Extract the (X, Y) coordinate from the center of the cell holding the provided text.  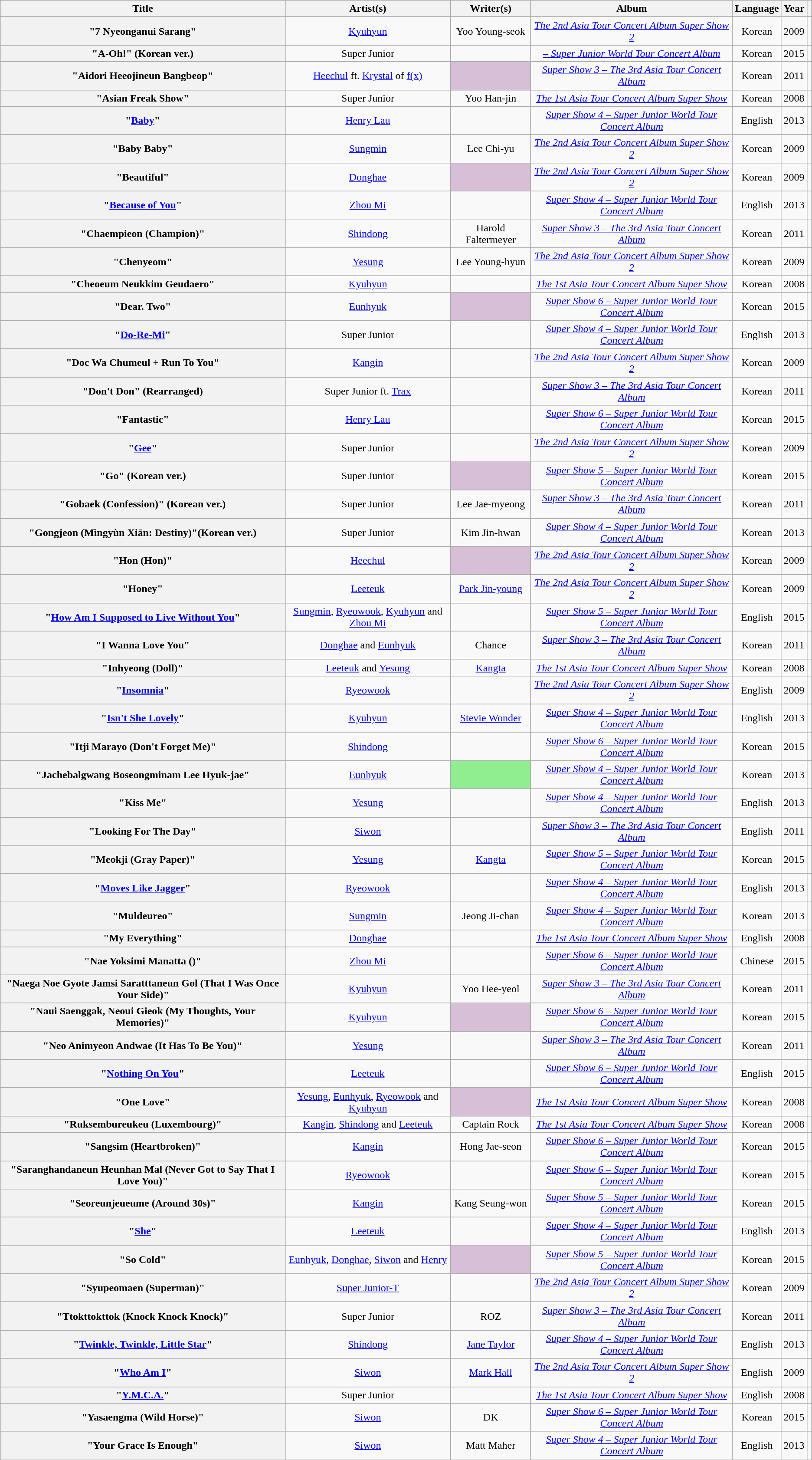
Yoo Hee-yeol (491, 989)
Harold Faltermeyer (491, 233)
"7 Nyeonganui Sarang" (143, 31)
"Because of You" (143, 205)
ROZ (491, 1316)
"Go" (Korean ver.) (143, 476)
"Ruksembureukeu (Luxembourg)" (143, 1124)
"Chaempieon (Champion)" (143, 233)
"Baby Baby" (143, 148)
Eunhyuk, Donghae, Siwon and Henry (368, 1259)
"Dear. Two" (143, 306)
Lee Chi-yu (491, 148)
"Aidori Heeojineun Bangbeop" (143, 76)
"Cheoeum Neukkim Geudaero" (143, 284)
Super Junior ft. Trax (368, 391)
"Muldeureo" (143, 916)
Lee Jae-myeong (491, 504)
Chinese (757, 961)
Donghae and Eunhyuk (368, 645)
Yesung, Eunhyuk, Ryeowook and Kyuhyun (368, 1102)
"Seoreunjeueume (Around 30s)" (143, 1203)
Yoo Han-jin (491, 98)
– Super Junior World Tour Concert Album (632, 53)
"Beautiful" (143, 177)
"Fantastic" (143, 419)
"Moves Like Jagger" (143, 888)
"Inhyeong (Doll)" (143, 668)
"Syupeomaen (Superman)" (143, 1288)
"Sangsim (Heartbroken)" (143, 1147)
"Don't Don" (Rearranged) (143, 391)
"So Cold" (143, 1259)
"Your Grace Is Enough" (143, 1445)
Title (143, 9)
Leeteuk and Yesung (368, 668)
"Nothing On You" (143, 1074)
Heechul (368, 561)
Stevie Wonder (491, 718)
"Meokji (Gray Paper)" (143, 859)
Captain Rock (491, 1124)
"Nae Yoksimi Manatta ()" (143, 961)
"Twinkle, Twinkle, Little Star" (143, 1345)
"She" (143, 1232)
"I Wanna Love You" (143, 645)
Lee Young-hyun (491, 261)
Heechul ft. Krystal of f(x) (368, 76)
"Yasaengma (Wild Horse)" (143, 1417)
DK (491, 1417)
"Naega Noe Gyote Jamsi Saratttaneun Gol (That I Was Once Your Side)" (143, 989)
"Saranghandaneun Heunhan Mal (Never Got to Say That I Love You)" (143, 1174)
Jane Taylor (491, 1345)
Park Jin-young (491, 589)
"Looking For The Day" (143, 832)
Writer(s) (491, 9)
"Itji Marayo (Don't Forget Me)" (143, 746)
"Honey" (143, 589)
"Who Am I" (143, 1372)
"Gobaek (Confession)" (Korean ver.) (143, 504)
"Naui Saenggak, Neoui Gieok (My Thoughts, Your Memories)" (143, 1017)
"Hon (Hon)" (143, 561)
"Neo Animyeon Andwae (It Has To Be You)" (143, 1045)
"Gee" (143, 448)
"Baby" (143, 121)
Hong Jae-seon (491, 1147)
Kang Seung-won (491, 1203)
"Gongjeon (Mìngyùn Xiān: Destiny)"(Korean ver.) (143, 532)
Yoo Young-seok (491, 31)
Matt Maher (491, 1445)
"One Love" (143, 1102)
"Kiss Me" (143, 803)
Chance (491, 645)
Sungmin, Ryeowook, Kyuhyun and Zhou Mi (368, 617)
"Do-Re-Mi" (143, 335)
Language (757, 9)
"My Everything" (143, 938)
"Insomnia" (143, 690)
Album (632, 9)
Kangin, Shindong and Leeteuk (368, 1124)
Super Junior-T (368, 1288)
"Doc Wa Chumeul + Run To You" (143, 363)
"A-Oh!" (Korean ver.) (143, 53)
"Asian Freak Show" (143, 98)
Mark Hall (491, 1372)
Jeong Ji-chan (491, 916)
"Y.M.C.A." (143, 1395)
"Isn't She Lovely" (143, 718)
"How Am I Supposed to Live Without You" (143, 617)
Artist(s) (368, 9)
"Jachebalgwang Boseongminam Lee Hyuk-jae" (143, 775)
Kim Jin-hwan (491, 532)
"Ttokttokttok (Knock Knock Knock)" (143, 1316)
"Chenyeom" (143, 261)
Year (794, 9)
